Search for the cell housing the specified text and yield its (X, Y) center coordinate. 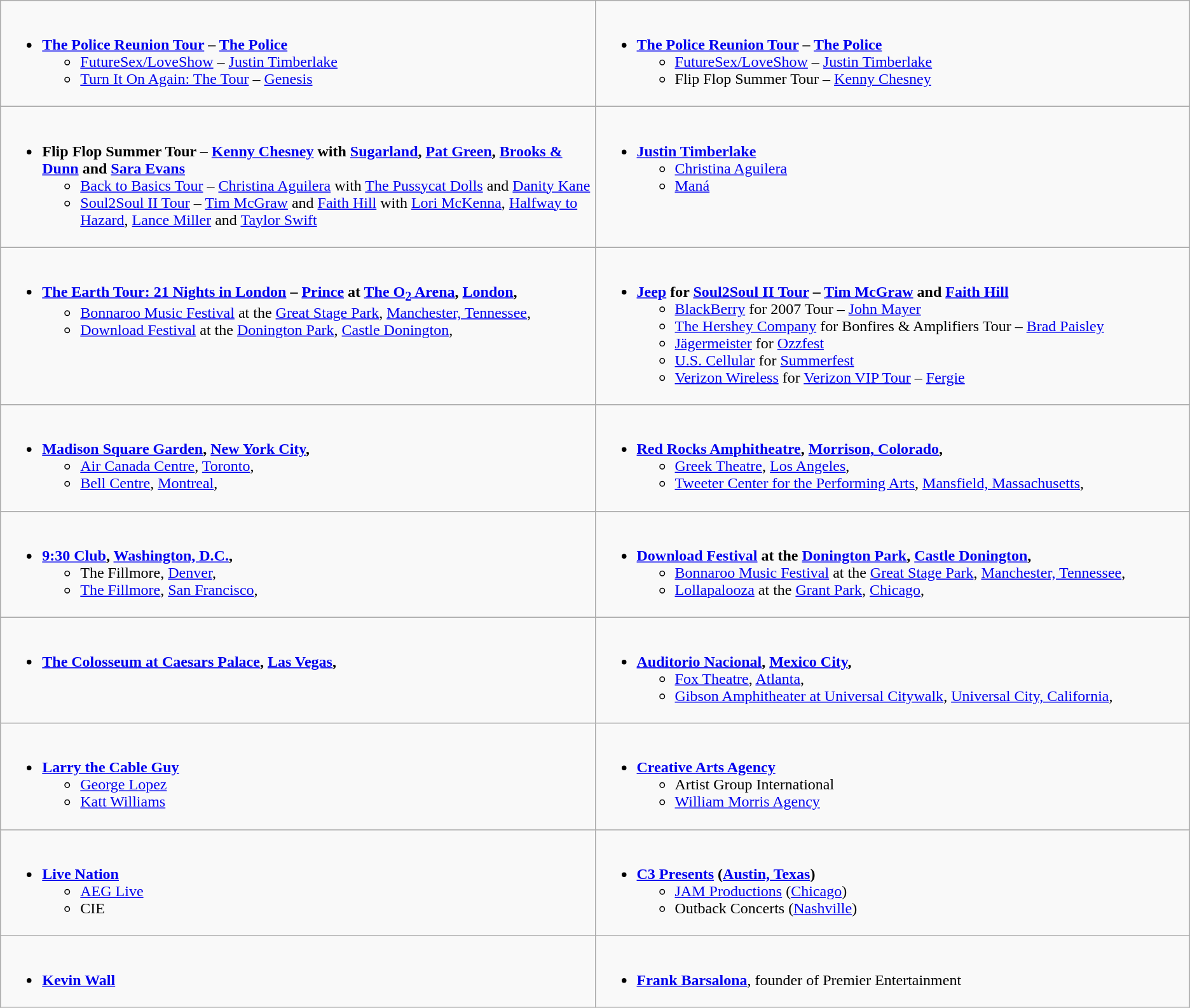
Auditorio Nacional, Mexico City, Fox Theatre, Atlanta, Gibson Amphitheater at Universal Citywalk, Universal City, California, (892, 670)
Justin TimberlakeChristina AguileraManá (892, 177)
9:30 Club, Washington, D.C., The Fillmore, Denver, The Fillmore, San Francisco, (297, 564)
Frank Barsalona, founder of Premier Entertainment (892, 971)
Larry the Cable GuyGeorge LopezKatt Williams (297, 777)
The Colosseum at Caesars Palace, Las Vegas, (297, 670)
The Police Reunion Tour – The PoliceFutureSex/LoveShow – Justin TimberlakeTurn It On Again: The Tour – Genesis (297, 53)
Live NationAEG LiveCIE (297, 882)
Red Rocks Amphitheatre, Morrison, Colorado, Greek Theatre, Los Angeles, Tweeter Center for the Performing Arts, Mansfield, Massachusetts, (892, 458)
C3 Presents (Austin, Texas)JAM Productions (Chicago)Outback Concerts (Nashville) (892, 882)
Creative Arts AgencyArtist Group InternationalWilliam Morris Agency (892, 777)
Madison Square Garden, New York City, Air Canada Centre, Toronto, Bell Centre, Montreal, (297, 458)
Kevin Wall (297, 971)
The Police Reunion Tour – The PoliceFutureSex/LoveShow – Justin TimberlakeFlip Flop Summer Tour – Kenny Chesney (892, 53)
